Identify which cell holds the provided text, then report its (x, y) central coordinate. 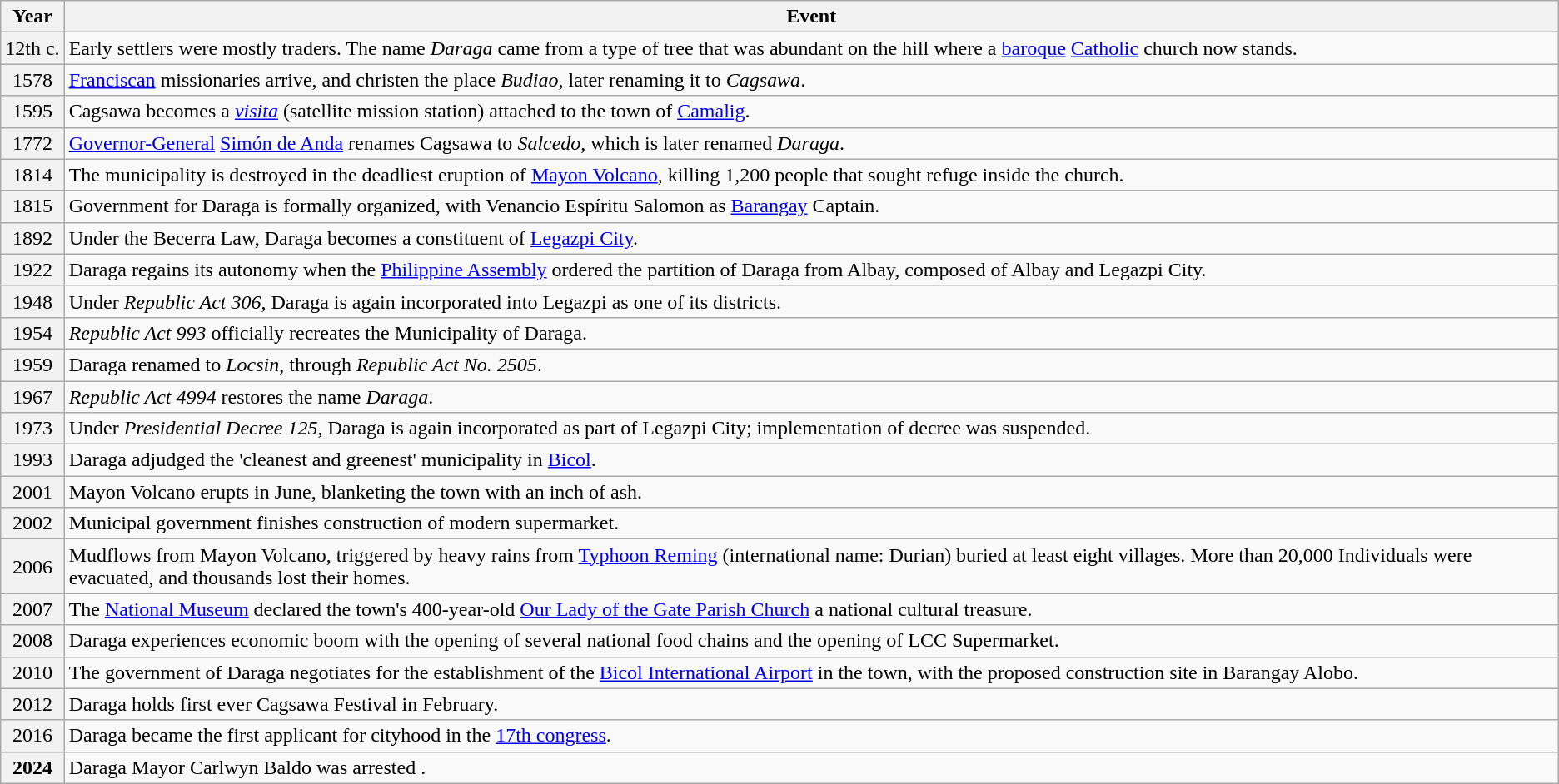
Daraga renamed to Locsin, through Republic Act No. 2505. (811, 365)
1892 (32, 238)
2008 (32, 641)
1815 (32, 206)
Under Republic Act 306, Daraga is again incorporated into Legazpi as one of its districts. (811, 301)
2006 (32, 566)
2007 (32, 609)
1595 (32, 112)
Daraga adjudged the 'cleanest and greenest' municipality in Bicol. (811, 460)
1772 (32, 143)
Year (32, 17)
2002 (32, 523)
Under the Becerra Law, Daraga becomes a constituent of Legazpi City. (811, 238)
1959 (32, 365)
2001 (32, 492)
Cagsawa becomes a visita (satellite mission station) attached to the town of Camalig. (811, 112)
2010 (32, 672)
12th c. (32, 48)
Republic Act 993 officially recreates the Municipality of Daraga. (811, 333)
Daraga experiences economic boom with the opening of several national food chains and the opening of LCC Supermarket. (811, 641)
1967 (32, 397)
The municipality is destroyed in the deadliest eruption of Mayon Volcano, killing 1,200 people that sought refuge inside the church. (811, 175)
Under Presidential Decree 125, Daraga is again incorporated as part of Legazpi City; implementation of decree was suspended. (811, 429)
Mayon Volcano erupts in June, blanketing the town with an inch of ash. (811, 492)
Republic Act 4994 restores the name Daraga. (811, 397)
2016 (32, 736)
1993 (32, 460)
1814 (32, 175)
Government for Daraga is formally organized, with Venancio Espíritu Salomon as Barangay Captain. (811, 206)
Governor-General Simón de Anda renames Cagsawa to Salcedo, which is later renamed Daraga. (811, 143)
1578 (32, 80)
Daraga holds first ever Cagsawa Festival in February. (811, 704)
1954 (32, 333)
The National Museum declared the town's 400-year-old Our Lady of the Gate Parish Church a national cultural treasure. (811, 609)
2024 (32, 767)
Municipal government finishes construction of modern supermarket. (811, 523)
Daraga Mayor Carlwyn Baldo was arrested . (811, 767)
Event (811, 17)
1973 (32, 429)
Franciscan missionaries arrive, and christen the place Budiao, later renaming it to Cagsawa. (811, 80)
Daraga regains its autonomy when the Philippine Assembly ordered the partition of Daraga from Albay, composed of Albay and Legazpi City. (811, 270)
1922 (32, 270)
Daraga became the first applicant for cityhood in the 17th congress. (811, 736)
1948 (32, 301)
2012 (32, 704)
